Return the (x, y) coordinate for the center point of the cell that contains the specified text.  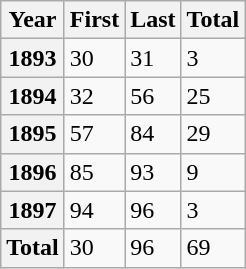
32 (94, 96)
9 (213, 172)
Last (153, 20)
Year (33, 20)
94 (94, 210)
56 (153, 96)
85 (94, 172)
29 (213, 134)
31 (153, 58)
84 (153, 134)
1895 (33, 134)
69 (213, 248)
93 (153, 172)
First (94, 20)
1897 (33, 210)
1893 (33, 58)
1896 (33, 172)
57 (94, 134)
1894 (33, 96)
25 (213, 96)
